Locate the cell with the specified text and output its (x, y) center coordinate. 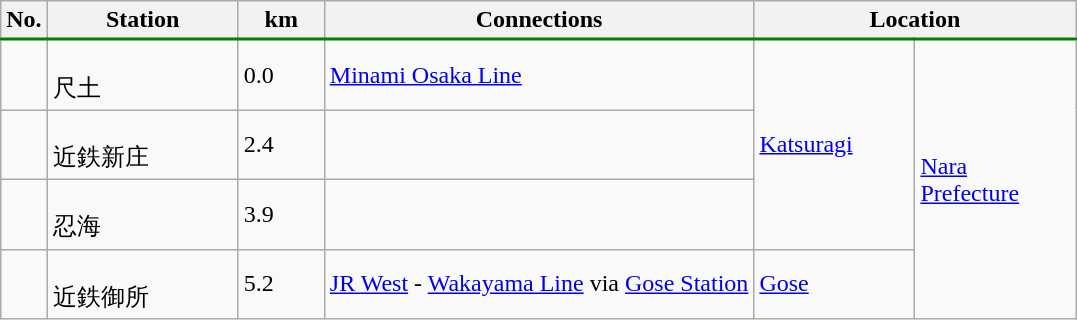
km (281, 20)
Minami Osaka Line (539, 75)
尺土 (142, 75)
No. (24, 20)
Gose (834, 284)
Location (915, 20)
Katsuragi (834, 144)
Nara Prefecture (996, 180)
近鉄御所 (142, 284)
忍海 (142, 214)
近鉄新庄 (142, 145)
5.2 (281, 284)
JR West - Wakayama Line via Gose Station (539, 284)
3.9 (281, 214)
Station (142, 20)
Connections (539, 20)
2.4 (281, 145)
0.0 (281, 75)
